Output the (x, y) coordinate of the center of the cell containing the given text.  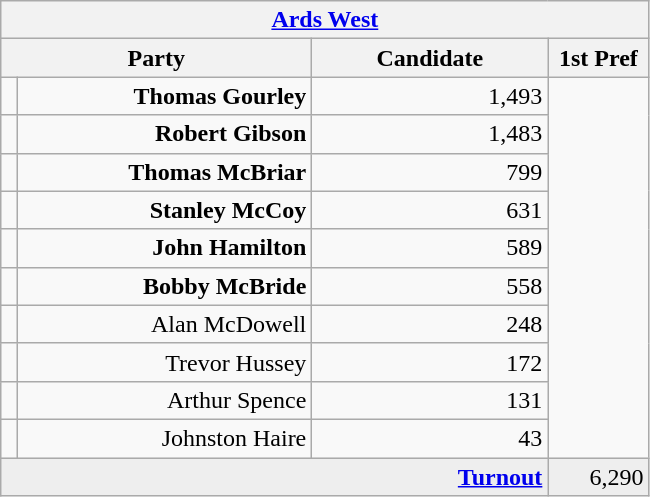
Arthur Spence (165, 400)
631 (430, 210)
1,483 (430, 134)
248 (430, 324)
1st Pref (598, 58)
172 (430, 362)
Turnout (274, 477)
589 (430, 248)
6,290 (598, 477)
131 (430, 400)
Thomas McBriar (165, 172)
Robert Gibson (165, 134)
558 (430, 286)
John Hamilton (165, 248)
Stanley McCoy (165, 210)
Alan McDowell (165, 324)
1,493 (430, 96)
Candidate (430, 58)
Johnston Haire (165, 438)
Bobby McBride (165, 286)
Thomas Gourley (165, 96)
Trevor Hussey (165, 362)
43 (430, 438)
Ards West (325, 20)
799 (430, 172)
Party (156, 58)
